Detect which cell encompasses the target text, then output its (X, Y) center coordinate. 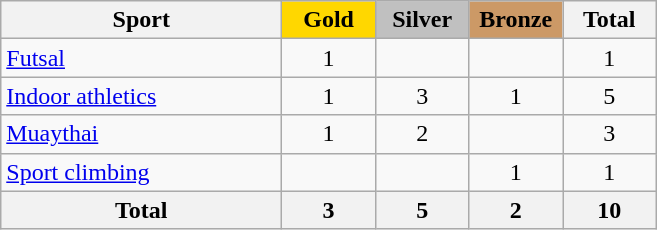
Sport climbing (142, 172)
Indoor athletics (142, 96)
Silver (422, 20)
Bronze (516, 20)
Sport (142, 20)
Futsal (142, 58)
10 (609, 210)
Gold (329, 20)
Muaythai (142, 134)
